Extract the [x, y] coordinate from the center of the cell holding the provided text.  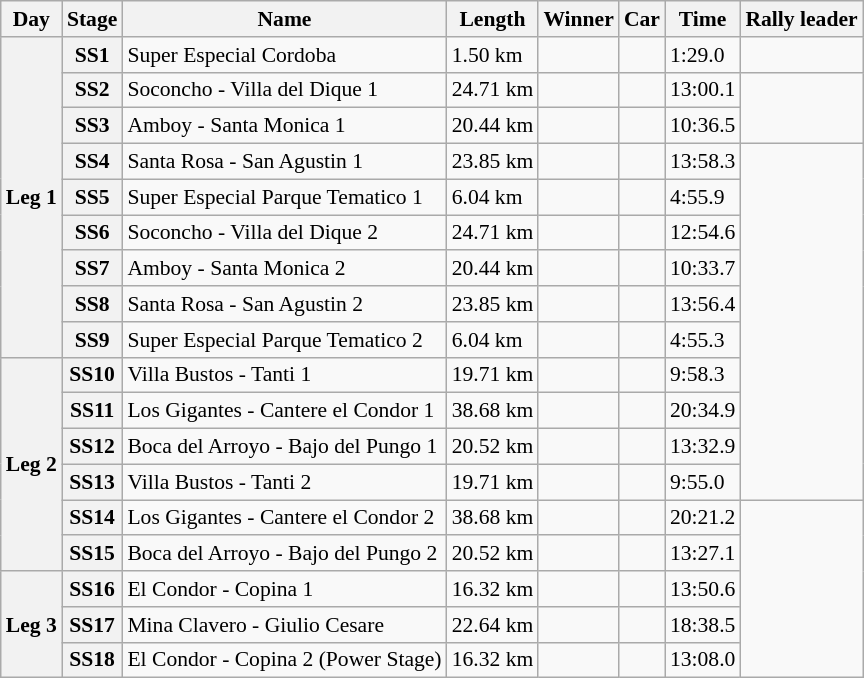
Stage [92, 19]
Leg 2 [32, 464]
Santa Rosa - San Agustin 1 [284, 162]
SS8 [92, 304]
El Condor - Copina 2 (Power Stage) [284, 660]
Super Especial Parque Tematico 1 [284, 197]
10:36.5 [702, 126]
Name [284, 19]
Length [493, 19]
SS4 [92, 162]
Amboy - Santa Monica 1 [284, 126]
SS11 [92, 411]
20:34.9 [702, 411]
Villa Bustos - Tanti 1 [284, 375]
Soconcho - Villa del Dique 2 [284, 233]
13:00.1 [702, 90]
Car [642, 19]
SS3 [92, 126]
Winner [578, 19]
13:27.1 [702, 554]
SS18 [92, 660]
22.64 km [493, 625]
Super Especial Parque Tematico 2 [284, 340]
Mina Clavero - Giulio Cesare [284, 625]
18:38.5 [702, 625]
Boca del Arroyo - Bajo del Pungo 1 [284, 447]
Leg 1 [32, 198]
SS12 [92, 447]
SS13 [92, 482]
Amboy - Santa Monica 2 [284, 269]
SS7 [92, 269]
SS16 [92, 589]
Los Gigantes - Cantere el Condor 2 [284, 518]
Rally leader [801, 19]
20:21.2 [702, 518]
13:58.3 [702, 162]
Super Especial Cordoba [284, 55]
Time [702, 19]
SS17 [92, 625]
Boca del Arroyo - Bajo del Pungo 2 [284, 554]
4:55.9 [702, 197]
Los Gigantes - Cantere el Condor 1 [284, 411]
12:54.6 [702, 233]
1.50 km [493, 55]
SS15 [92, 554]
El Condor - Copina 1 [284, 589]
SS2 [92, 90]
SS6 [92, 233]
9:55.0 [702, 482]
13:08.0 [702, 660]
Soconcho - Villa del Dique 1 [284, 90]
Day [32, 19]
10:33.7 [702, 269]
9:58.3 [702, 375]
SS9 [92, 340]
Villa Bustos - Tanti 2 [284, 482]
SS1 [92, 55]
4:55.3 [702, 340]
1:29.0 [702, 55]
13:56.4 [702, 304]
Leg 3 [32, 624]
13:32.9 [702, 447]
13:50.6 [702, 589]
SS5 [92, 197]
SS10 [92, 375]
Santa Rosa - San Agustin 2 [284, 304]
SS14 [92, 518]
